Return [x, y] of the center of cell containing provided text 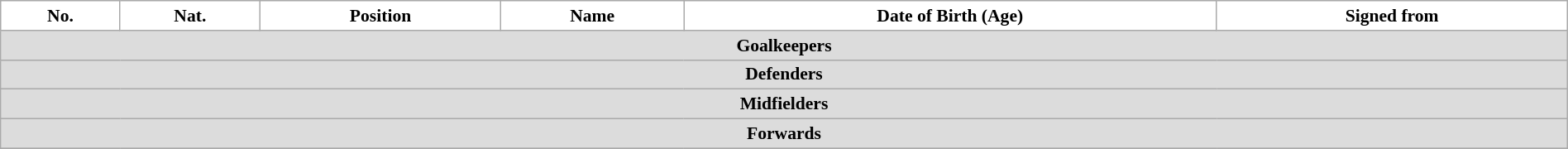
Defenders [784, 74]
Position [380, 16]
Goalkeepers [784, 46]
Name [592, 16]
Date of Birth (Age) [950, 16]
Forwards [784, 134]
Midfielders [784, 104]
Signed from [1392, 16]
No. [60, 16]
Nat. [190, 16]
